Return the (x, y) coordinate for the center point of the cell that contains the specified text.  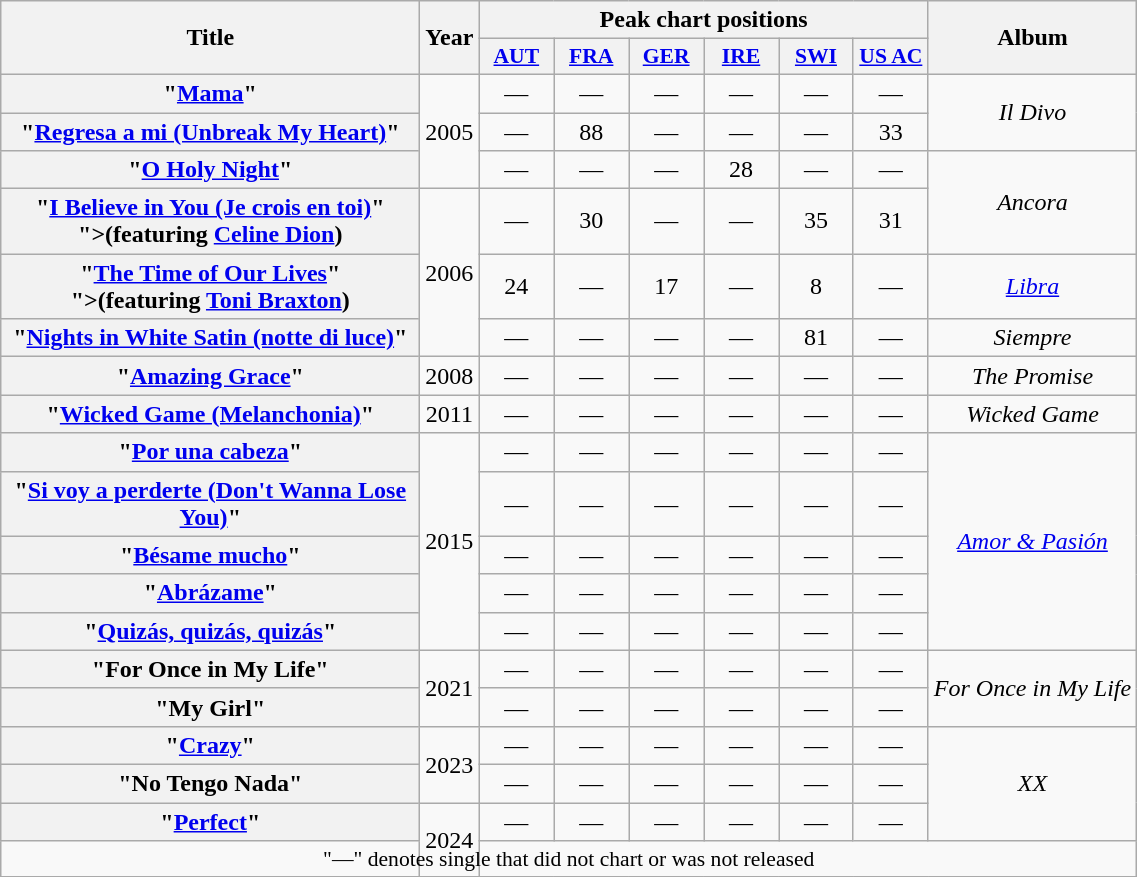
Ancora (1032, 202)
31 (890, 222)
81 (816, 338)
"—" denotes single that did not chart or was not released (569, 859)
2024 (450, 839)
"Mama" (210, 93)
"I Believe in You (Je crois en toi)"">(featuring Celine Dion) (210, 222)
2006 (450, 273)
"My Girl" (210, 707)
17 (666, 286)
Il Divo (1032, 112)
Wicked Game (1032, 414)
2023 (450, 764)
"Amazing Grace" (210, 376)
30 (592, 222)
US AC (890, 57)
Peak chart positions (704, 20)
2021 (450, 688)
Title (210, 38)
The Promise (1032, 376)
24 (516, 286)
GER (666, 57)
88 (592, 131)
IRE (742, 57)
"Nights in White Satin (notte di luce)" (210, 338)
"Perfect" (210, 821)
2008 (450, 376)
Libra (1032, 286)
"Si voy a perderte (Don't Wanna Lose You)" (210, 504)
"For Once in My Life" (210, 669)
SWI (816, 57)
Siempre (1032, 338)
"No Tengo Nada" (210, 783)
"Por una cabeza" (210, 452)
8 (816, 286)
"Crazy" (210, 745)
"O Holy Night" (210, 170)
Album (1032, 38)
35 (816, 222)
28 (742, 170)
"Bésame mucho" (210, 555)
"Regresa a mi (Unbreak My Heart)" (210, 131)
"Wicked Game (Melanchonia)" (210, 414)
"Abrázame" (210, 593)
33 (890, 131)
FRA (592, 57)
Year (450, 38)
"The Time of Our Lives"">(featuring Toni Braxton) (210, 286)
Amor & Pasión (1032, 542)
2015 (450, 542)
XX (1032, 783)
2005 (450, 131)
"Quizás, quizás, quizás" (210, 631)
For Once in My Life (1032, 688)
AUT (516, 57)
2011 (450, 414)
